For the text-containing cell, return its midpoint in [x, y] coordinate format. 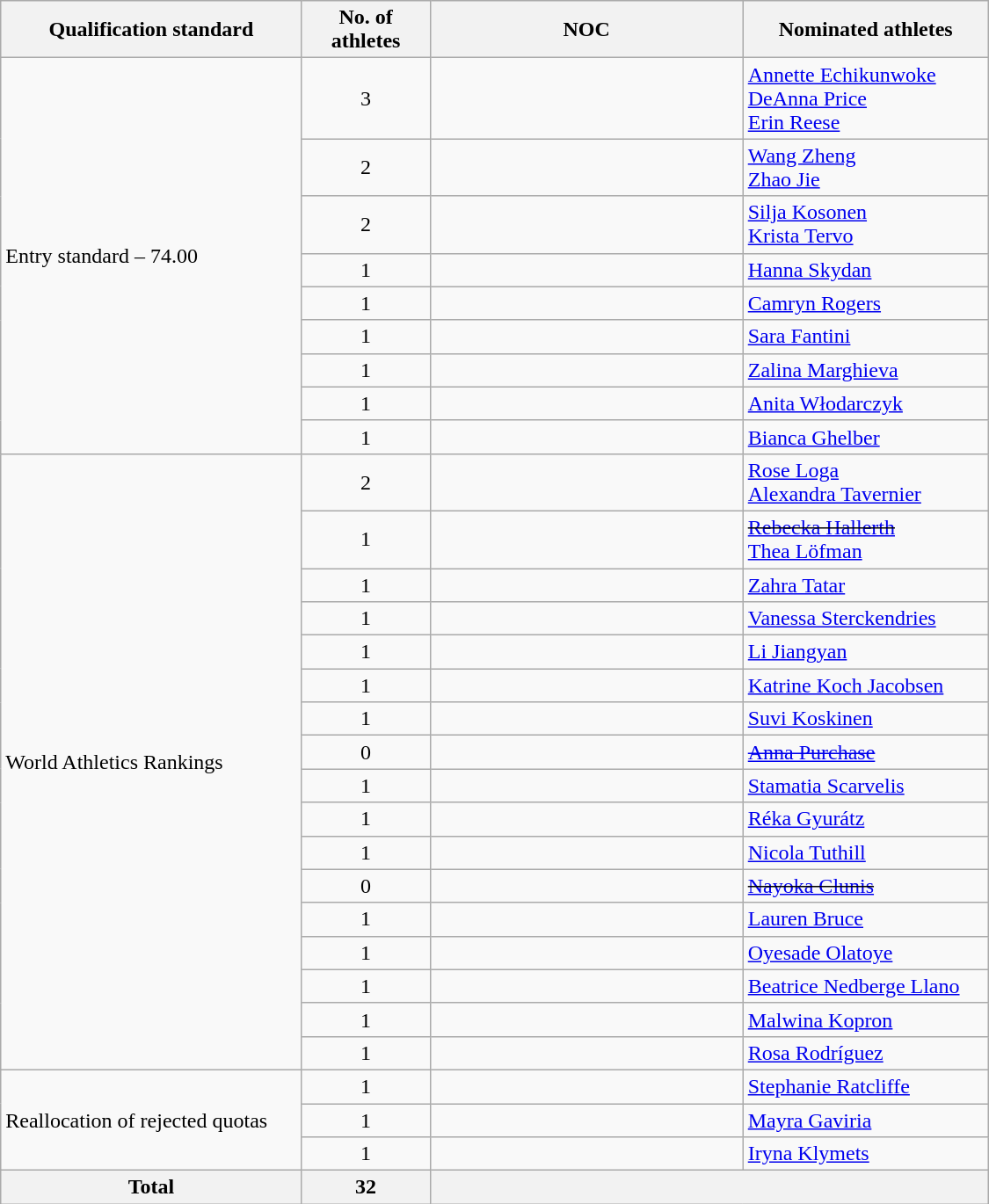
Silja KosonenKrista Tervo [865, 225]
NOC [586, 30]
Nicola Tuthill [865, 852]
Reallocation of rejected quotas [151, 1120]
Wang ZhengZhao Jie [865, 167]
Qualification standard [151, 30]
Rebecka HallerthThea Löfman [865, 540]
Oyesade Olatoye [865, 953]
Suvi Koskinen [865, 719]
Total [151, 1187]
Hanna Skydan [865, 270]
Stamatia Scarvelis [865, 786]
3 [366, 98]
Nayoka Clunis [865, 886]
Rose LogaAlexandra Tavernier [865, 482]
Zalina Marghieva [865, 370]
Réka Gyurátz [865, 819]
Mayra Gaviria [865, 1121]
Entry standard – 74.00 [151, 257]
Anna Purchase [865, 752]
Beatrice Nedberge Llano [865, 986]
Anita Włodarczyk [865, 403]
Vanessa Sterckendries [865, 619]
Nominated athletes [865, 30]
Iryna Klymets [865, 1154]
Malwina Kopron [865, 1019]
World Athletics Rankings [151, 761]
Zahra Tatar [865, 584]
Annette EchikunwokeDeAnna PriceErin Reese [865, 98]
No. of athletes [366, 30]
Bianca Ghelber [865, 437]
Sara Fantini [865, 337]
Rosa Rodríguez [865, 1053]
32 [366, 1187]
Stephanie Ratcliffe [865, 1086]
Li Jiangyan [865, 652]
Lauren Bruce [865, 919]
Katrine Koch Jacobsen [865, 685]
Camryn Rogers [865, 303]
